Return [x, y] of the center of cell containing provided text 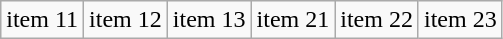
item 11 [42, 20]
item 22 [377, 20]
item 21 [293, 20]
item 13 [209, 20]
item 23 [460, 20]
item 12 [126, 20]
